Search for the cell housing the specified text and yield its [X, Y] center coordinate. 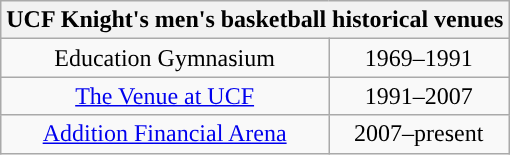
1969–1991 [419, 58]
Education Gymnasium [165, 58]
2007–present [419, 134]
UCF Knight's men's basketball historical venues [255, 20]
The Venue at UCF [165, 96]
1991–2007 [419, 96]
Addition Financial Arena [165, 134]
